Identify which cell holds the provided text, then report its [x, y] central coordinate. 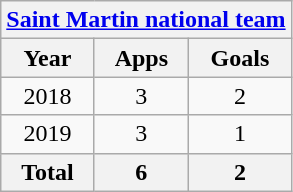
6 [142, 172]
2019 [48, 134]
Saint Martin national team [146, 20]
Total [48, 172]
Goals [240, 58]
Year [48, 58]
2018 [48, 96]
1 [240, 134]
Apps [142, 58]
